Find where the given text appears and provide that cell's center as [x, y] coordinate. 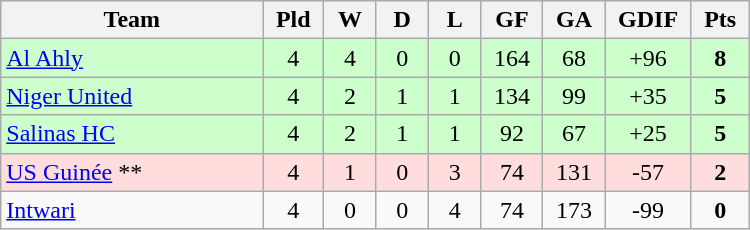
134 [512, 96]
GF [512, 20]
Intwari [132, 210]
GDIF [648, 20]
68 [574, 58]
W [350, 20]
164 [512, 58]
92 [512, 134]
Niger United [132, 96]
Al Ahly [132, 58]
Team [132, 20]
8 [720, 58]
+25 [648, 134]
Salinas HC [132, 134]
-57 [648, 172]
Pts [720, 20]
-99 [648, 210]
3 [454, 172]
+96 [648, 58]
D [402, 20]
L [454, 20]
GA [574, 20]
+35 [648, 96]
Pld [294, 20]
173 [574, 210]
131 [574, 172]
US Guinée ** [132, 172]
67 [574, 134]
99 [574, 96]
